Identify which cell holds the provided text, then report its (X, Y) central coordinate. 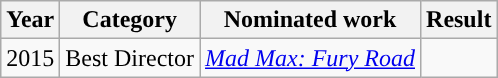
Year (30, 20)
Category (130, 20)
Nominated work (310, 20)
2015 (30, 58)
Result (459, 20)
Best Director (130, 58)
Mad Max: Fury Road (310, 58)
